Determine the (X, Y) coordinate at the center of the cell enclosing the given text.  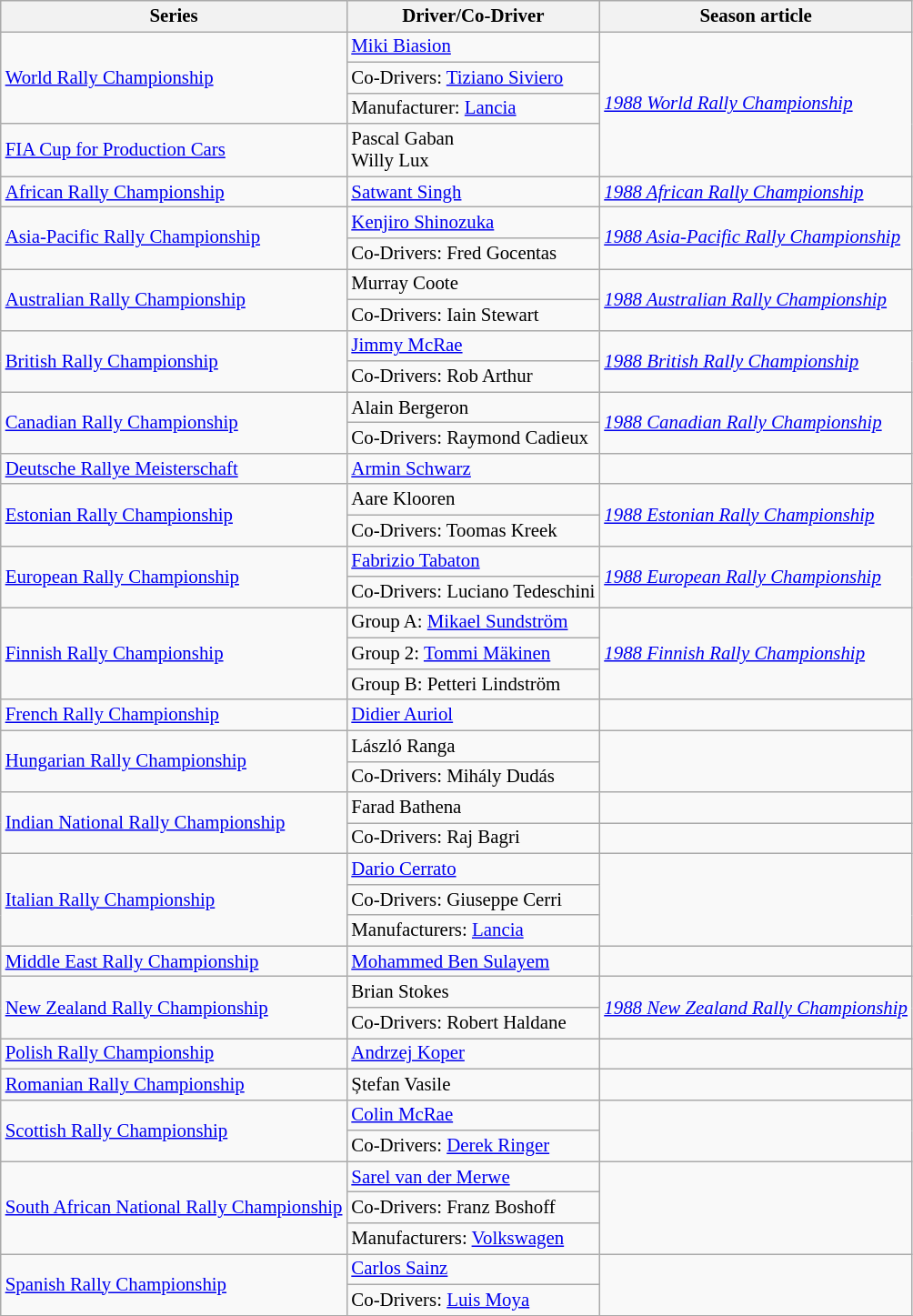
Andrzej Koper (473, 1054)
Driver/Co-Driver (473, 16)
European Rally Championship (175, 577)
Manufacturers: Volkswagen (473, 1239)
Co-Drivers: Luis Moya (473, 1300)
Australian Rally Championship (175, 299)
1988 New Zealand Rally Championship (756, 1008)
Deutsche Rallye Meisterschaft (175, 468)
Miki Biasion (473, 46)
Manufacturers: Lancia (473, 930)
Middle East Rally Championship (175, 961)
Brian Stokes (473, 992)
Co-Drivers: Rob Arthur (473, 377)
Murray Coote (473, 284)
Italian Rally Championship (175, 899)
Co-Drivers: Raj Bagri (473, 839)
Co-Drivers: Toomas Kreek (473, 530)
Spanish Rally Championship (175, 1284)
1988 Australian Rally Championship (756, 299)
1988 British Rally Championship (756, 361)
1988 Canadian Rally Championship (756, 423)
1988 Asia-Pacific Rally Championship (756, 238)
Co-Drivers: Franz Boshoff (473, 1208)
1988 Finnish Rally Championship (756, 654)
Co-Drivers: Tiziano Siviero (473, 77)
Farad Bathena (473, 808)
Polish Rally Championship (175, 1054)
Series (175, 16)
Sarel van der Merwe (473, 1177)
Fabrizio Tabaton (473, 561)
Carlos Sainz (473, 1269)
Hungarian Rally Championship (175, 761)
Scottish Rally Championship (175, 1130)
Co-Drivers: Raymond Cadieux (473, 438)
Satwant Singh (473, 192)
1988 Estonian Rally Championship (756, 515)
Ștefan Vasile (473, 1084)
French Rally Championship (175, 715)
African Rally Championship (175, 192)
Armin Schwarz (473, 468)
Mohammed Ben Sulayem (473, 961)
Co-Drivers: Derek Ringer (473, 1146)
Alain Bergeron (473, 407)
Co-Drivers: Iain Stewart (473, 315)
Asia-Pacific Rally Championship (175, 238)
Group B: Petteri Lindström (473, 684)
New Zealand Rally Championship (175, 1008)
Dario Cerrato (473, 869)
Estonian Rally Championship (175, 515)
1988 African Rally Championship (756, 192)
British Rally Championship (175, 361)
Jimmy McRae (473, 346)
World Rally Championship (175, 77)
Manufacturer: Lancia (473, 108)
Indian National Rally Championship (175, 823)
1988 European Rally Championship (756, 577)
FIA Cup for Production Cars (175, 150)
Co-Drivers: Giuseppe Cerri (473, 899)
Co-Drivers: Luciano Tedeschini (473, 592)
Pascal Gaban Willy Lux (473, 150)
Colin McRae (473, 1115)
South African National Rally Championship (175, 1208)
Aare Klooren (473, 499)
László Ranga (473, 746)
Co-Drivers: Mihály Dudás (473, 777)
Co-Drivers: Fred Gocentas (473, 254)
Romanian Rally Championship (175, 1084)
Season article (756, 16)
Didier Auriol (473, 715)
Finnish Rally Championship (175, 654)
Kenjiro Shinozuka (473, 223)
1988 World Rally Championship (756, 104)
Group 2: Tommi Mäkinen (473, 654)
Co-Drivers: Robert Haldane (473, 1023)
Group A: Mikael Sundström (473, 623)
Canadian Rally Championship (175, 423)
